Output the (x, y) coordinate of the center of the cell containing the given text.  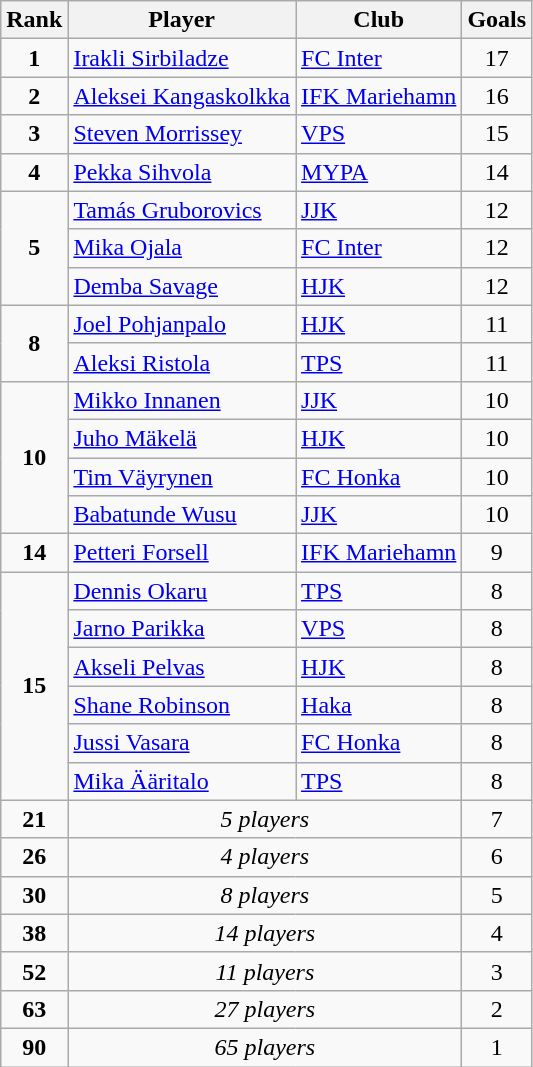
7 (497, 819)
Tamás Gruborovics (182, 210)
Dennis Okaru (182, 591)
Steven Morrissey (182, 134)
11 players (265, 971)
Babatunde Wusu (182, 515)
90 (34, 1047)
Demba Savage (182, 286)
8 players (265, 895)
Petteri Forsell (182, 553)
14 players (265, 933)
21 (34, 819)
Pekka Sihvola (182, 172)
38 (34, 933)
Rank (34, 20)
4 players (265, 857)
Shane Robinson (182, 705)
5 players (265, 819)
Irakli Sirbiladze (182, 58)
Mikko Innanen (182, 400)
63 (34, 1009)
9 (497, 553)
Joel Pohjanpalo (182, 324)
16 (497, 96)
Jarno Parikka (182, 629)
Player (182, 20)
Juho Mäkelä (182, 438)
26 (34, 857)
6 (497, 857)
Jussi Vasara (182, 743)
Goals (497, 20)
Aleksi Ristola (182, 362)
Akseli Pelvas (182, 667)
Mika Ääritalo (182, 781)
Tim Väyrynen (182, 477)
30 (34, 895)
17 (497, 58)
Mika Ojala (182, 248)
MYPA (379, 172)
Haka (379, 705)
Club (379, 20)
27 players (265, 1009)
52 (34, 971)
65 players (265, 1047)
Aleksei Kangaskolkka (182, 96)
